Identify which cell holds the provided text, then report its [X, Y] central coordinate. 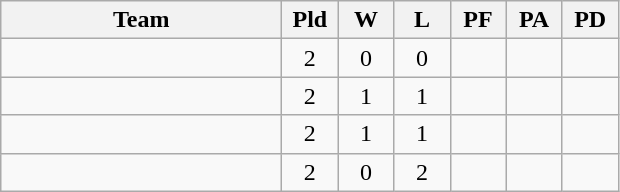
PF [478, 20]
Pld [310, 20]
PA [534, 20]
W [366, 20]
L [422, 20]
Team [142, 20]
PD [590, 20]
